Search for the cell housing the specified text and yield its (x, y) center coordinate. 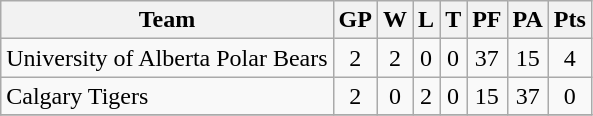
4 (570, 58)
Team (167, 20)
University of Alberta Polar Bears (167, 58)
GP (355, 20)
PA (528, 20)
Pts (570, 20)
L (426, 20)
PF (487, 20)
W (394, 20)
Calgary Tigers (167, 96)
T (454, 20)
